Locate the cell with the specified text and output its [x, y] center coordinate. 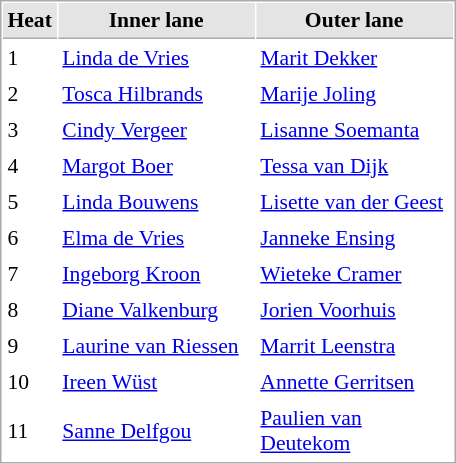
Marit Dekker [354, 57]
Elma de Vries [156, 237]
Linda Bouwens [156, 201]
Annette Gerritsen [354, 381]
Ingeborg Kroon [156, 273]
Tessa van Dijk [354, 165]
9 [30, 345]
Outer lane [354, 21]
Margot Boer [156, 165]
Cindy Vergeer [156, 129]
Marrit Leenstra [354, 345]
Lisanne Soemanta [354, 129]
Tosca Hilbrands [156, 93]
11 [30, 430]
Marije Joling [354, 93]
10 [30, 381]
5 [30, 201]
Heat [30, 21]
6 [30, 237]
Jorien Voorhuis [354, 309]
8 [30, 309]
7 [30, 273]
Janneke Ensing [354, 237]
Ireen Wüst [156, 381]
Laurine van Riessen [156, 345]
Sanne Delfgou [156, 430]
2 [30, 93]
Diane Valkenburg [156, 309]
Lisette van der Geest [354, 201]
1 [30, 57]
Paulien van Deutekom [354, 430]
Wieteke Cramer [354, 273]
3 [30, 129]
Linda de Vries [156, 57]
Inner lane [156, 21]
4 [30, 165]
